Pinpoint the cell where the given text exists, returning its (x, y) midpoint coordinate. 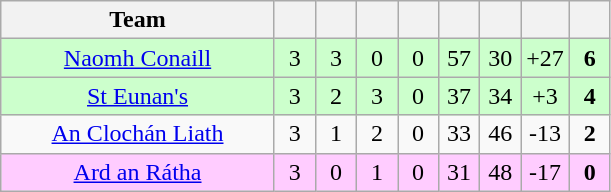
46 (500, 134)
30 (500, 58)
48 (500, 172)
37 (460, 96)
An Clochán Liath (138, 134)
-17 (546, 172)
31 (460, 172)
Naomh Conaill (138, 58)
4 (590, 96)
-13 (546, 134)
33 (460, 134)
34 (500, 96)
+3 (546, 96)
+27 (546, 58)
57 (460, 58)
Ard an Rátha (138, 172)
St Eunan's (138, 96)
6 (590, 58)
Team (138, 20)
